For the text-containing cell, return its midpoint in (x, y) coordinate format. 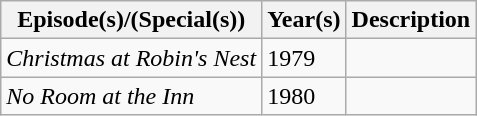
1980 (304, 96)
Christmas at Robin's Nest (132, 58)
No Room at the Inn (132, 96)
Episode(s)/(Special(s)) (132, 20)
Year(s) (304, 20)
1979 (304, 58)
Description (411, 20)
